For the text-containing cell, return its midpoint in [x, y] coordinate format. 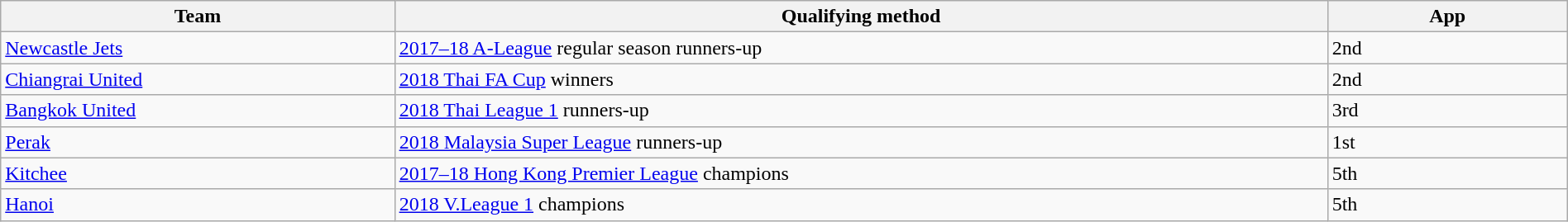
2017–18 Hong Kong Premier League champions [861, 173]
Kitchee [198, 173]
Team [198, 17]
Newcastle Jets [198, 48]
Perak [198, 142]
3rd [1447, 111]
2017–18 A-League regular season runners-up [861, 48]
2018 V.League 1 champions [861, 205]
Hanoi [198, 205]
1st [1447, 142]
App [1447, 17]
Bangkok United [198, 111]
2018 Thai FA Cup winners [861, 79]
2018 Malaysia Super League runners-up [861, 142]
Chiangrai United [198, 79]
Qualifying method [861, 17]
2018 Thai League 1 runners-up [861, 111]
